Extract the (X, Y) coordinate from the center of the cell holding the provided text.  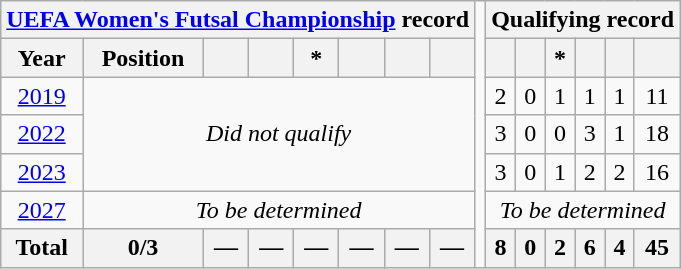
2027 (42, 210)
6 (590, 248)
8 (501, 248)
4 (620, 248)
2023 (42, 172)
45 (656, 248)
11 (656, 96)
UEFA Women's Futsal Championship record (238, 20)
0/3 (144, 248)
Total (42, 248)
2019 (42, 96)
Qualifying record (583, 20)
Did not qualify (279, 134)
Year (42, 58)
16 (656, 172)
2022 (42, 134)
18 (656, 134)
Position (144, 58)
